Identify which cell holds the provided text, then report its (X, Y) central coordinate. 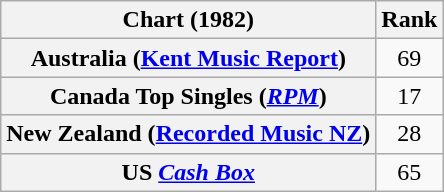
Chart (1982) (188, 20)
17 (410, 96)
Canada Top Singles (RPM) (188, 96)
65 (410, 172)
Rank (410, 20)
New Zealand (Recorded Music NZ) (188, 134)
28 (410, 134)
Australia (Kent Music Report) (188, 58)
69 (410, 58)
US Cash Box (188, 172)
